From the cell containing the given text, extract its center point as [x, y] coordinate. 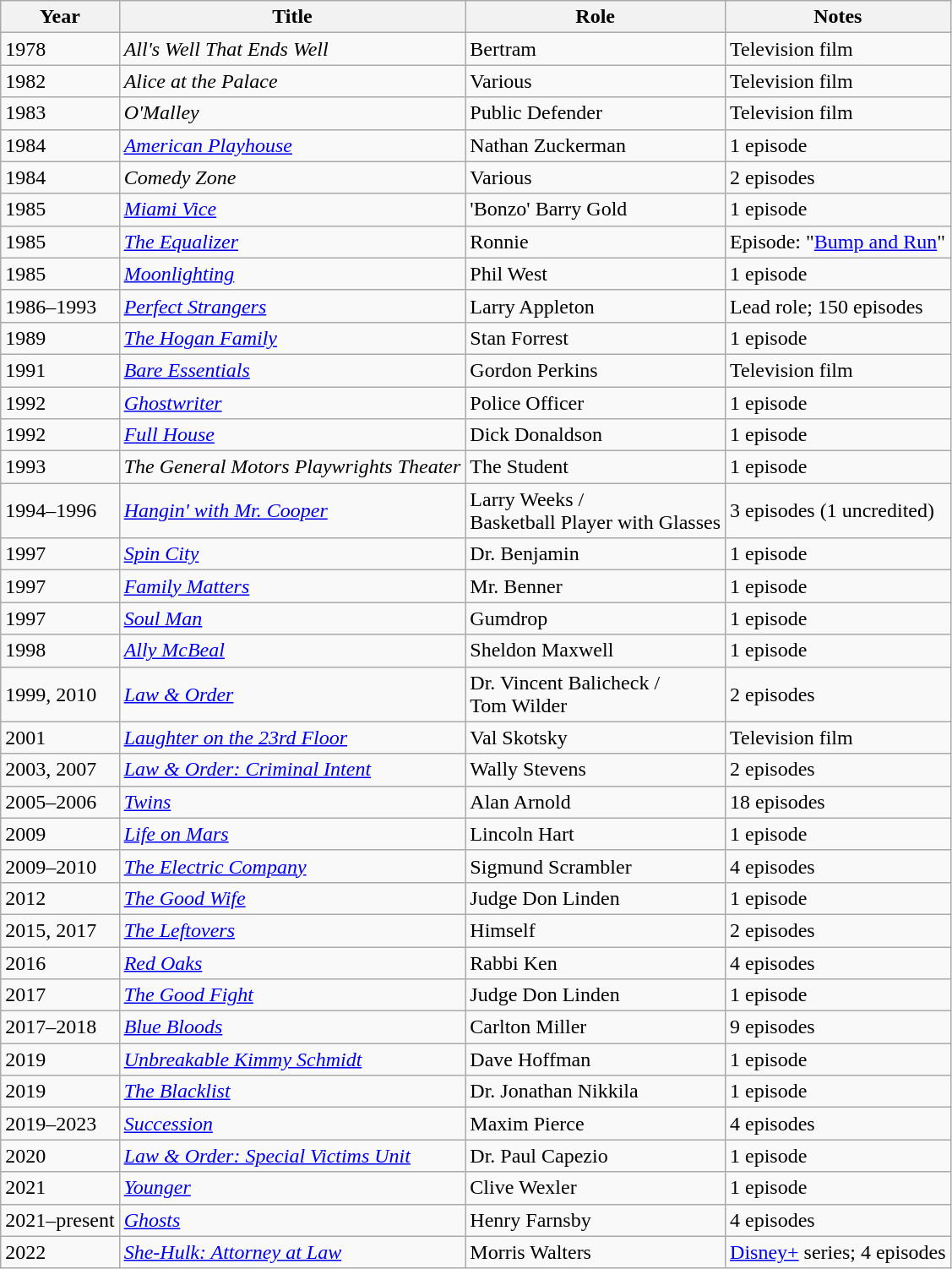
Alan Arnold [596, 802]
She-Hulk: Attorney at Law [292, 1252]
2019–2023 [60, 1124]
2020 [60, 1156]
1994–1996 [60, 510]
Val Skotsky [596, 738]
Bare Essentials [292, 370]
2012 [60, 898]
The Good Wife [292, 898]
Blue Bloods [292, 1027]
Younger [292, 1188]
Soul Man [292, 618]
Episode: "Bump and Run" [838, 242]
1978 [60, 49]
Law & Order: Special Victims Unit [292, 1156]
Gumdrop [596, 618]
Dick Donaldson [596, 435]
Dr. Vincent Balicheck /Tom Wilder [596, 694]
Maxim Pierce [596, 1124]
2009 [60, 834]
The General Motors Playwrights Theater [292, 467]
Full House [292, 435]
Ghosts [292, 1220]
2022 [60, 1252]
The Hogan Family [292, 338]
'Bonzo' Barry Gold [596, 210]
Twins [292, 802]
Larry Appleton [596, 306]
Wally Stevens [596, 770]
Henry Farnsby [596, 1220]
Ghostwriter [292, 403]
Bertram [596, 49]
2017 [60, 995]
Carlton Miller [596, 1027]
Red Oaks [292, 962]
Nathan Zuckerman [596, 145]
2001 [60, 738]
Year [60, 17]
Dave Hoffman [596, 1059]
Dr. Benjamin [596, 554]
Mr. Benner [596, 586]
Role [596, 17]
Disney+ series; 4 episodes [838, 1252]
2009–2010 [60, 866]
Miami Vice [292, 210]
Ally McBeal [292, 651]
Lincoln Hart [596, 834]
Unbreakable Kimmy Schmidt [292, 1059]
Family Matters [292, 586]
2015, 2017 [60, 930]
O'Malley [292, 113]
Sigmund Scrambler [596, 866]
Phil West [596, 274]
Clive Wexler [596, 1188]
Succession [292, 1124]
Moonlighting [292, 274]
Himself [596, 930]
Public Defender [596, 113]
Rabbi Ken [596, 962]
The Equalizer [292, 242]
2021 [60, 1188]
1989 [60, 338]
The Student [596, 467]
2016 [60, 962]
Life on Mars [292, 834]
All's Well That Ends Well [292, 49]
Notes [838, 17]
3 episodes (1 uncredited) [838, 510]
Hangin' with Mr. Cooper [292, 510]
1998 [60, 651]
Ronnie [596, 242]
1991 [60, 370]
1982 [60, 81]
Laughter on the 23rd Floor [292, 738]
Lead role; 150 episodes [838, 306]
Comedy Zone [292, 177]
1993 [60, 467]
Larry Weeks /Basketball Player with Glasses [596, 510]
Title [292, 17]
Police Officer [596, 403]
The Good Fight [292, 995]
2005–2006 [60, 802]
Perfect Strangers [292, 306]
Spin City [292, 554]
Dr. Jonathan Nikkila [596, 1092]
American Playhouse [292, 145]
Morris Walters [596, 1252]
Gordon Perkins [596, 370]
1999, 2010 [60, 694]
The Blacklist [292, 1092]
9 episodes [838, 1027]
Dr. Paul Capezio [596, 1156]
Alice at the Palace [292, 81]
The Leftovers [292, 930]
Sheldon Maxwell [596, 651]
Stan Forrest [596, 338]
2021–present [60, 1220]
2017–2018 [60, 1027]
Law & Order [292, 694]
2003, 2007 [60, 770]
1983 [60, 113]
18 episodes [838, 802]
Law & Order: Criminal Intent [292, 770]
The Electric Company [292, 866]
1986–1993 [60, 306]
